Identify which cell holds the provided text, then report its [X, Y] central coordinate. 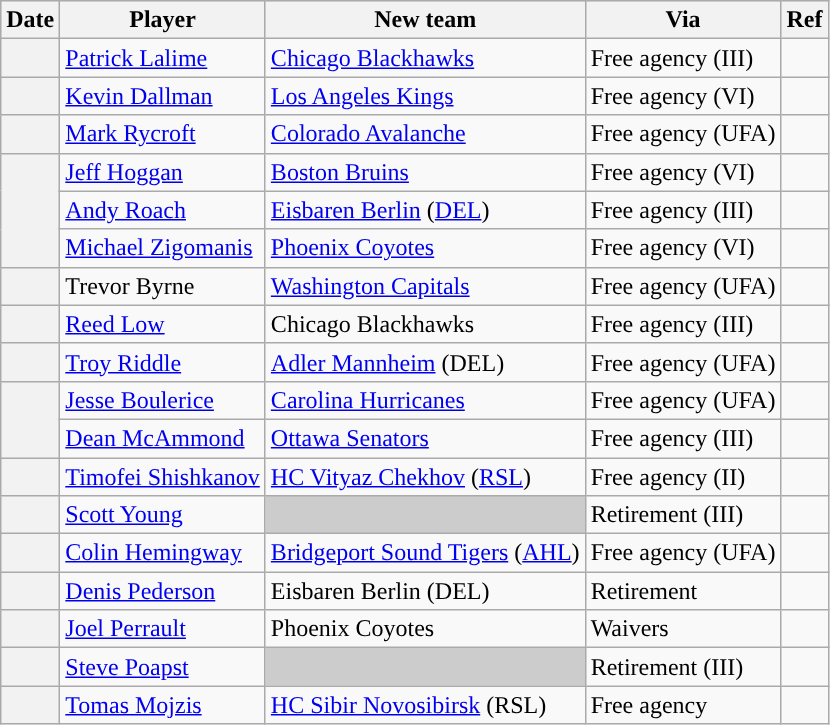
Jesse Boulerice [163, 400]
Mark Rycroft [163, 134]
HC Sibir Novosibirsk (RSL) [425, 705]
Free agency [683, 705]
Timofei Shishkanov [163, 477]
Andy Roach [163, 210]
New team [425, 20]
Scott Young [163, 515]
Steve Poapst [163, 667]
Via [683, 20]
Tomas Mojzis [163, 705]
Patrick Lalime [163, 58]
Ottawa Senators [425, 438]
Colorado Avalanche [425, 134]
Adler Mannheim (DEL) [425, 362]
Retirement [683, 591]
Boston Bruins [425, 172]
Washington Capitals [425, 286]
Kevin Dallman [163, 96]
Carolina Hurricanes [425, 400]
Denis Pederson [163, 591]
Los Angeles Kings [425, 96]
Waivers [683, 629]
HC Vityaz Chekhov (RSL) [425, 477]
Bridgeport Sound Tigers (AHL) [425, 553]
Dean McAmmond [163, 438]
Date [30, 20]
Ref [804, 20]
Trevor Byrne [163, 286]
Player [163, 20]
Free agency (II) [683, 477]
Michael Zigomanis [163, 248]
Reed Low [163, 324]
Joel Perrault [163, 629]
Troy Riddle [163, 362]
Jeff Hoggan [163, 172]
Colin Hemingway [163, 553]
